Output the (X, Y) coordinate of the center of the cell containing the given text.  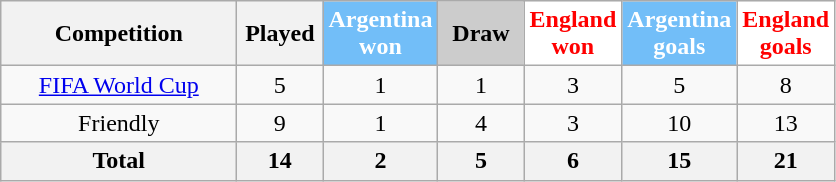
21 (786, 161)
2 (380, 161)
10 (680, 123)
6 (573, 161)
Argentina won (380, 34)
Friendly (119, 123)
Total (119, 161)
FIFA World Cup (119, 85)
England goals (786, 34)
9 (280, 123)
Played (280, 34)
15 (680, 161)
4 (481, 123)
14 (280, 161)
Draw (481, 34)
England won (573, 34)
Argentina goals (680, 34)
13 (786, 123)
Competition (119, 34)
8 (786, 85)
